Locate the cell with the specified text and output its (x, y) center coordinate. 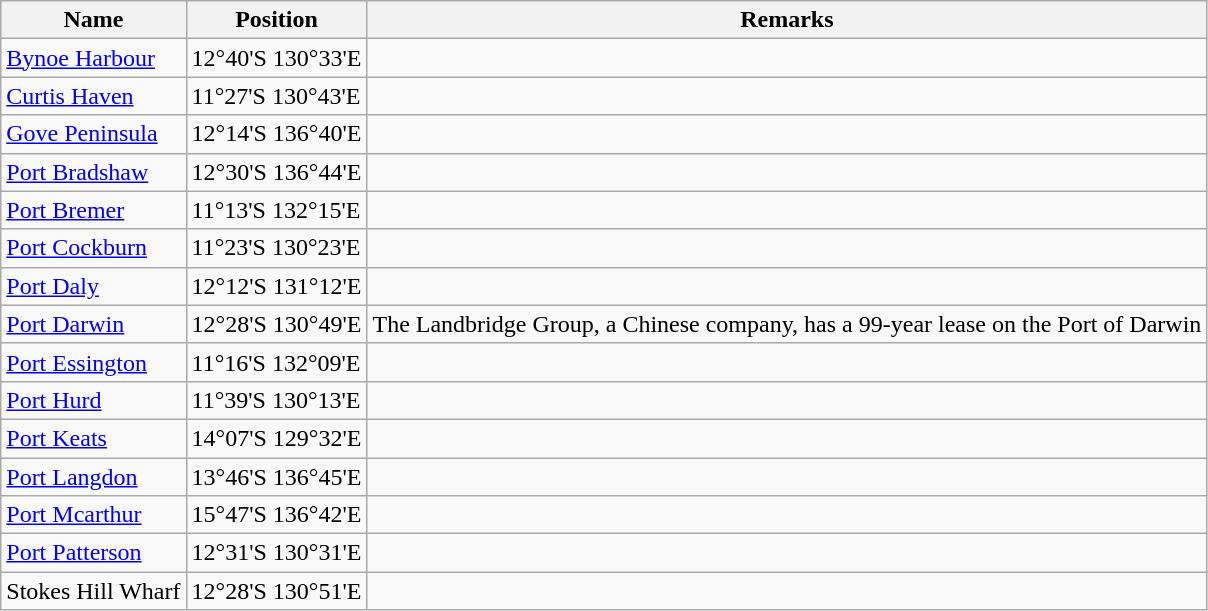
Name (94, 20)
12°40'S 130°33'E (276, 58)
Port Daly (94, 286)
Position (276, 20)
Port Patterson (94, 553)
11°13'S 132°15'E (276, 210)
11°27'S 130°43'E (276, 96)
The Landbridge Group, a Chinese company, has a 99-year lease on the Port of Darwin (787, 324)
Port Keats (94, 438)
Gove Peninsula (94, 134)
12°28'S 130°51'E (276, 591)
11°39'S 130°13'E (276, 400)
Port Cockburn (94, 248)
Port Langdon (94, 477)
11°16'S 132°09'E (276, 362)
Port Essington (94, 362)
15°47'S 136°42'E (276, 515)
Port Darwin (94, 324)
14°07'S 129°32'E (276, 438)
Remarks (787, 20)
Port Bradshaw (94, 172)
12°31'S 130°31'E (276, 553)
Port Hurd (94, 400)
12°30'S 136°44'E (276, 172)
Curtis Haven (94, 96)
12°28'S 130°49'E (276, 324)
11°23'S 130°23'E (276, 248)
12°14'S 136°40'E (276, 134)
Port Mcarthur (94, 515)
13°46'S 136°45'E (276, 477)
Stokes Hill Wharf (94, 591)
Port Bremer (94, 210)
Bynoe Harbour (94, 58)
12°12'S 131°12'E (276, 286)
